Search for the cell housing the specified text and yield its [X, Y] center coordinate. 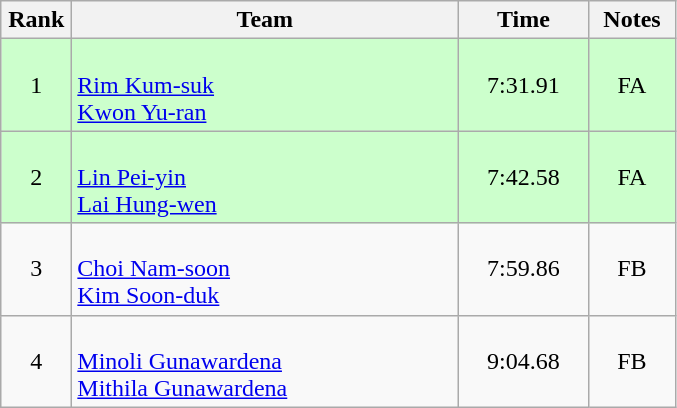
Team [265, 20]
Rank [36, 20]
Minoli GunawardenaMithila Gunawardena [265, 361]
4 [36, 361]
Lin Pei-yinLai Hung-wen [265, 177]
1 [36, 85]
Notes [632, 20]
9:04.68 [524, 361]
7:42.58 [524, 177]
3 [36, 269]
7:31.91 [524, 85]
Choi Nam-soonKim Soon-duk [265, 269]
Time [524, 20]
2 [36, 177]
7:59.86 [524, 269]
Rim Kum-sukKwon Yu-ran [265, 85]
